Pinpoint the cell where the given text exists, returning its (x, y) midpoint coordinate. 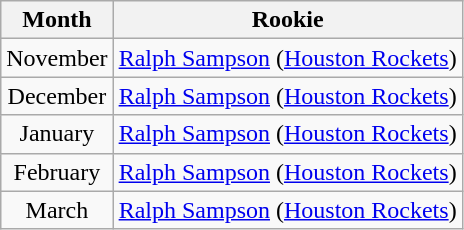
December (57, 96)
November (57, 58)
Rookie (288, 20)
Month (57, 20)
February (57, 172)
March (57, 210)
January (57, 134)
